Capture the cell that displays the provided text and extract its [X, Y] central coordinate. 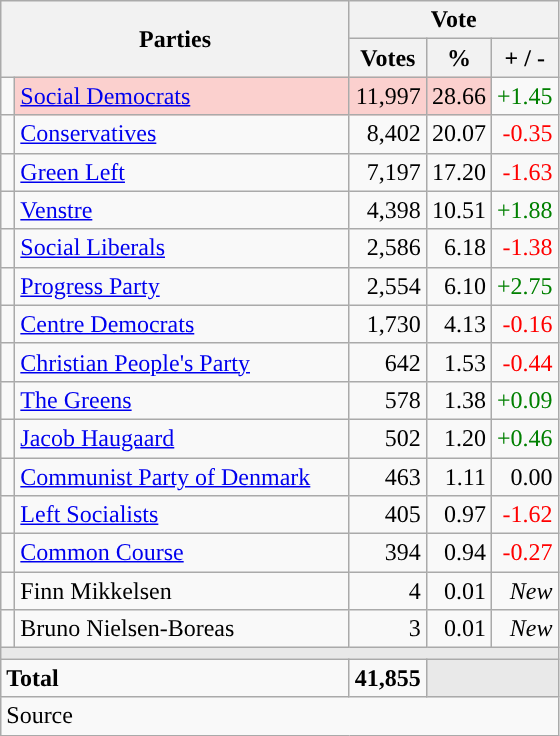
2,554 [388, 286]
1.20 [458, 438]
Social Democrats [182, 96]
Social Liberals [182, 248]
2,586 [388, 248]
1.11 [458, 477]
-1.38 [524, 248]
394 [388, 553]
463 [388, 477]
Left Socialists [182, 515]
% [458, 58]
Parties [176, 39]
1.53 [458, 362]
0.00 [524, 477]
Bruno Nielsen-Boreas [182, 629]
17.20 [458, 172]
+0.46 [524, 438]
Total [176, 678]
7,197 [388, 172]
Conservatives [182, 134]
6.18 [458, 248]
405 [388, 515]
Votes [388, 58]
6.10 [458, 286]
4 [388, 591]
-0.27 [524, 553]
+0.09 [524, 400]
4,398 [388, 210]
0.94 [458, 553]
Jacob Haugaard [182, 438]
1,730 [388, 324]
-1.63 [524, 172]
642 [388, 362]
Progress Party [182, 286]
Centre Democrats [182, 324]
3 [388, 629]
-0.44 [524, 362]
28.66 [458, 96]
Source [280, 716]
Communist Party of Denmark [182, 477]
578 [388, 400]
-0.16 [524, 324]
+1.88 [524, 210]
1.38 [458, 400]
11,997 [388, 96]
8,402 [388, 134]
-0.35 [524, 134]
0.97 [458, 515]
Green Left [182, 172]
502 [388, 438]
41,855 [388, 678]
Common Course [182, 553]
20.07 [458, 134]
Vote [454, 20]
+2.75 [524, 286]
10.51 [458, 210]
-1.62 [524, 515]
4.13 [458, 324]
+ / - [524, 58]
+1.45 [524, 96]
The Greens [182, 400]
Venstre [182, 210]
Christian People's Party [182, 362]
Finn Mikkelsen [182, 591]
